Return (x, y) of the center of cell containing provided text 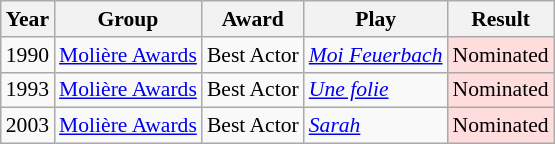
Award (253, 19)
Result (501, 19)
1993 (28, 90)
Une folie (376, 90)
Group (128, 19)
Play (376, 19)
Moi Feuerbach (376, 55)
Year (28, 19)
1990 (28, 55)
2003 (28, 126)
Sarah (376, 126)
